Locate the cell with the specified text and output its [X, Y] center coordinate. 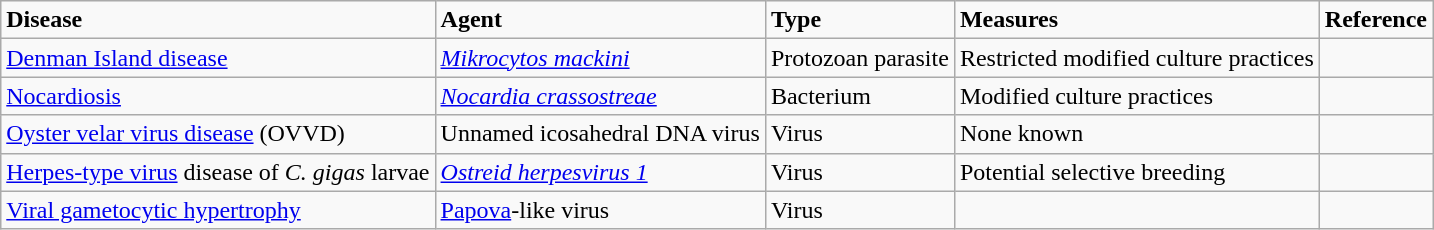
Unnamed icosahedral DNA virus [600, 134]
Restricted modified culture practices [1136, 58]
Reference [1376, 20]
Agent [600, 20]
Measures [1136, 20]
Protozoan parasite [860, 58]
Type [860, 20]
Viral gametocytic hypertrophy [218, 210]
Bacterium [860, 96]
Mikrocytos mackini [600, 58]
Ostreid herpesvirus 1 [600, 172]
Disease [218, 20]
Papova-like virus [600, 210]
Potential selective breeding [1136, 172]
Nocardia crassostreae [600, 96]
Denman Island disease [218, 58]
Modified culture practices [1136, 96]
None known [1136, 134]
Oyster velar virus disease (OVVD) [218, 134]
Herpes-type virus disease of C. gigas larvae [218, 172]
Nocardiosis [218, 96]
